Identify which cell holds the provided text, then report its [X, Y] central coordinate. 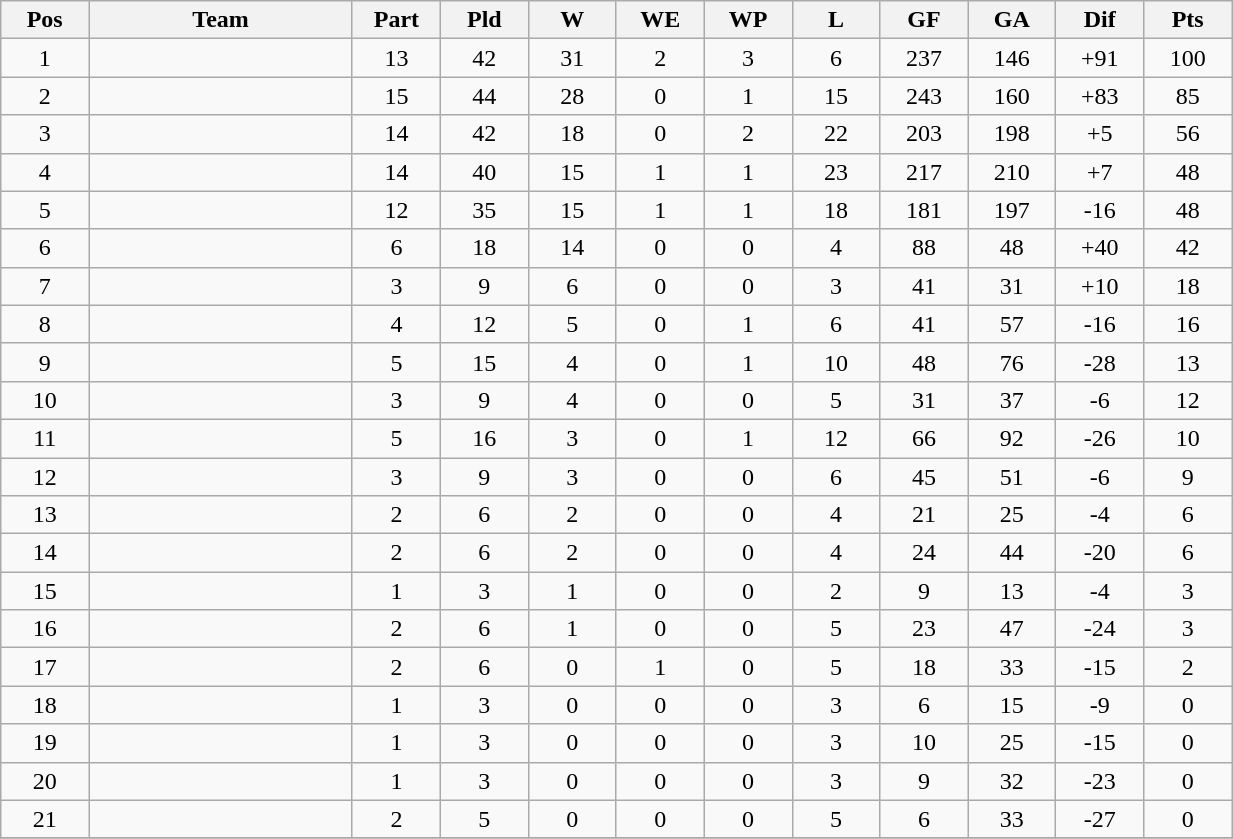
217 [924, 172]
85 [1188, 96]
203 [924, 134]
51 [1012, 477]
197 [1012, 210]
GF [924, 20]
243 [924, 96]
-24 [1100, 629]
40 [484, 172]
37 [1012, 400]
146 [1012, 58]
Part [396, 20]
-9 [1100, 705]
+91 [1100, 58]
19 [45, 743]
100 [1188, 58]
56 [1188, 134]
181 [924, 210]
7 [45, 286]
35 [484, 210]
+5 [1100, 134]
+40 [1100, 248]
57 [1012, 324]
47 [1012, 629]
Dif [1100, 20]
92 [1012, 438]
20 [45, 781]
76 [1012, 362]
Pld [484, 20]
66 [924, 438]
88 [924, 248]
L [836, 20]
+83 [1100, 96]
Team [221, 20]
-20 [1100, 553]
24 [924, 553]
160 [1012, 96]
W [572, 20]
-27 [1100, 819]
GA [1012, 20]
45 [924, 477]
-26 [1100, 438]
Pts [1188, 20]
+10 [1100, 286]
WE [660, 20]
WP [748, 20]
+7 [1100, 172]
-28 [1100, 362]
11 [45, 438]
-23 [1100, 781]
17 [45, 667]
198 [1012, 134]
22 [836, 134]
32 [1012, 781]
28 [572, 96]
8 [45, 324]
237 [924, 58]
Pos [45, 20]
210 [1012, 172]
